Return the [X, Y] coordinate for the center point of the cell that contains the specified text.  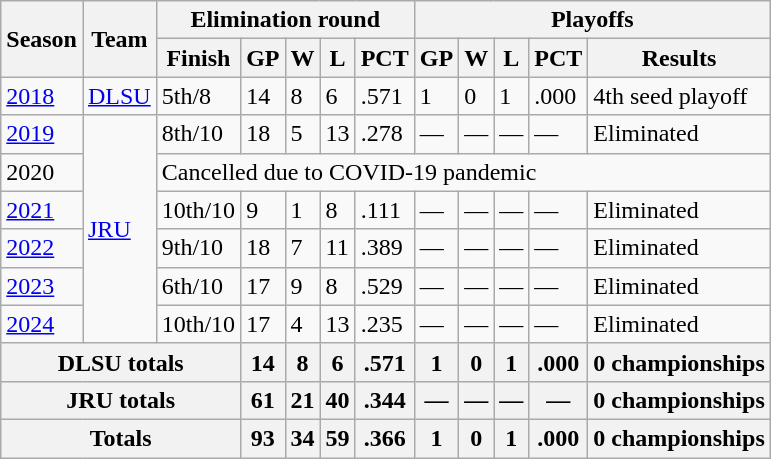
4th seed playoff [679, 96]
7 [302, 248]
6th/10 [198, 286]
8th/10 [198, 134]
.366 [384, 438]
Season [42, 39]
Elimination round [285, 20]
2023 [42, 286]
59 [338, 438]
2022 [42, 248]
2020 [42, 172]
5th/8 [198, 96]
.278 [384, 134]
.529 [384, 286]
Playoffs [592, 20]
40 [338, 400]
21 [302, 400]
9th/10 [198, 248]
Cancelled due to COVID-19 pandemic [463, 172]
DLSU [119, 96]
.235 [384, 324]
11 [338, 248]
.111 [384, 210]
.389 [384, 248]
Finish [198, 58]
Totals [121, 438]
2021 [42, 210]
Team [119, 39]
2019 [42, 134]
Results [679, 58]
JRU [119, 229]
DLSU totals [121, 362]
2018 [42, 96]
4 [302, 324]
5 [302, 134]
61 [263, 400]
93 [263, 438]
34 [302, 438]
2024 [42, 324]
.344 [384, 400]
JRU totals [121, 400]
